Identify which cell holds the provided text, then report its (X, Y) central coordinate. 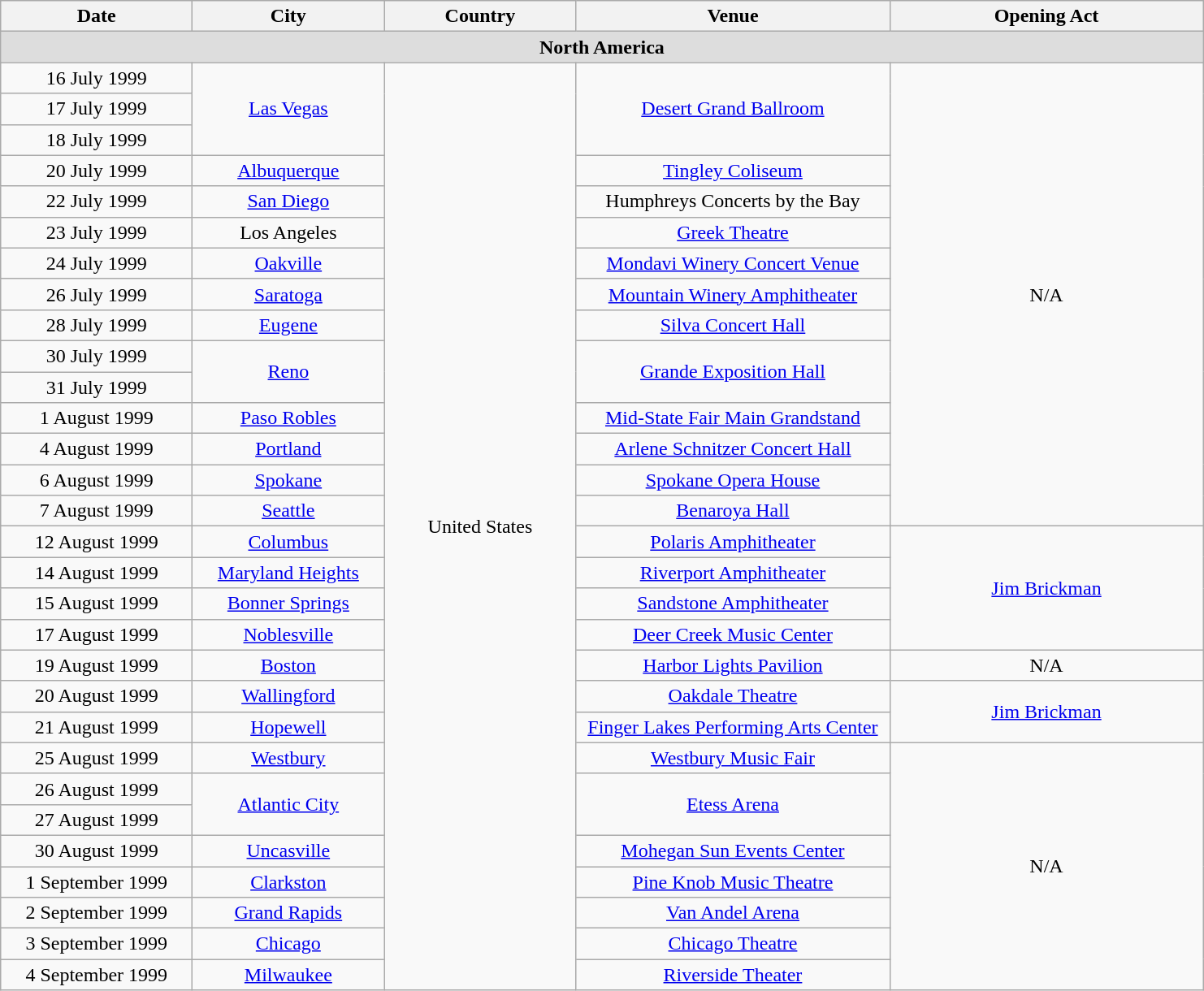
20 July 1999 (97, 171)
Wallingford (288, 696)
Mid-State Fair Main Grandstand (733, 418)
1 August 1999 (97, 418)
Oakville (288, 263)
6 August 1999 (97, 480)
Boston (288, 665)
Arlene Schnitzer Concert Hall (733, 449)
Los Angeles (288, 232)
Atlantic City (288, 804)
1 September 1999 (97, 881)
28 July 1999 (97, 325)
30 August 1999 (97, 850)
Oakdale Theatre (733, 696)
Riverside Theater (733, 975)
Mountain Winery Amphitheater (733, 294)
Westbury Music Fair (733, 758)
26 July 1999 (97, 294)
4 September 1999 (97, 975)
Polaris Amphitheater (733, 542)
22 July 1999 (97, 201)
Chicago (288, 944)
Columbus (288, 542)
Bonner Springs (288, 604)
Spokane Opera House (733, 480)
Uncasville (288, 850)
Hopewell (288, 727)
Deer Creek Music Center (733, 634)
Milwaukee (288, 975)
Reno (288, 371)
Grande Exposition Hall (733, 371)
North America (602, 47)
Riverport Amphitheater (733, 573)
Portland (288, 449)
27 August 1999 (97, 820)
Silva Concert Hall (733, 325)
Saratoga (288, 294)
Date (97, 16)
Country (480, 16)
17 August 1999 (97, 634)
Harbor Lights Pavilion (733, 665)
15 August 1999 (97, 604)
16 July 1999 (97, 78)
4 August 1999 (97, 449)
30 July 1999 (97, 356)
Las Vegas (288, 109)
Chicago Theatre (733, 944)
Sandstone Amphitheater (733, 604)
12 August 1999 (97, 542)
Opening Act (1046, 16)
United States (480, 526)
23 July 1999 (97, 232)
17 July 1999 (97, 109)
31 July 1999 (97, 387)
Albuquerque (288, 171)
Van Andel Arena (733, 913)
Seattle (288, 511)
Grand Rapids (288, 913)
Paso Robles (288, 418)
Pine Knob Music Theatre (733, 881)
Venue (733, 16)
26 August 1999 (97, 789)
Etess Arena (733, 804)
Desert Grand Ballroom (733, 109)
14 August 1999 (97, 573)
Clarkston (288, 881)
City (288, 16)
Westbury (288, 758)
19 August 1999 (97, 665)
Mohegan Sun Events Center (733, 850)
Finger Lakes Performing Arts Center (733, 727)
20 August 1999 (97, 696)
San Diego (288, 201)
3 September 1999 (97, 944)
Benaroya Hall (733, 511)
21 August 1999 (97, 727)
Mondavi Winery Concert Venue (733, 263)
Tingley Coliseum (733, 171)
24 July 1999 (97, 263)
Noblesville (288, 634)
18 July 1999 (97, 140)
Eugene (288, 325)
Greek Theatre (733, 232)
25 August 1999 (97, 758)
Spokane (288, 480)
2 September 1999 (97, 913)
Humphreys Concerts by the Bay (733, 201)
7 August 1999 (97, 511)
Maryland Heights (288, 573)
